Scan for the cell matching the given text and deliver its (X, Y) coordinate at center. 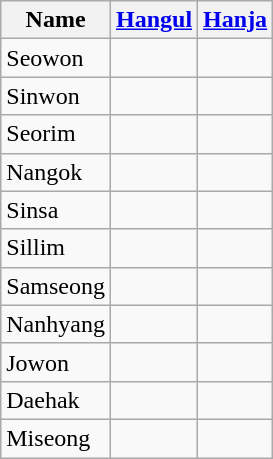
Sinsa (56, 210)
Miseong (56, 438)
Sillim (56, 248)
Seorim (56, 134)
Nanhyang (56, 324)
Hangul (154, 20)
Jowon (56, 362)
Samseong (56, 286)
Hanja (236, 20)
Sinwon (56, 96)
Nangok (56, 172)
Daehak (56, 400)
Seowon (56, 58)
Name (56, 20)
